Pinpoint the cell where the given text exists, returning its (X, Y) midpoint coordinate. 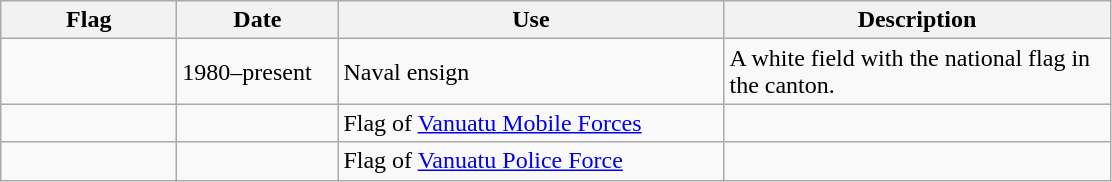
Flag of Vanuatu Police Force (531, 161)
Flag of Vanuatu Mobile Forces (531, 123)
1980–present (258, 72)
Use (531, 20)
Date (258, 20)
Description (917, 20)
A white field with the national flag in the canton. (917, 72)
Flag (89, 20)
Naval ensign (531, 72)
